Locate the cell with the specified text and output its (X, Y) center coordinate. 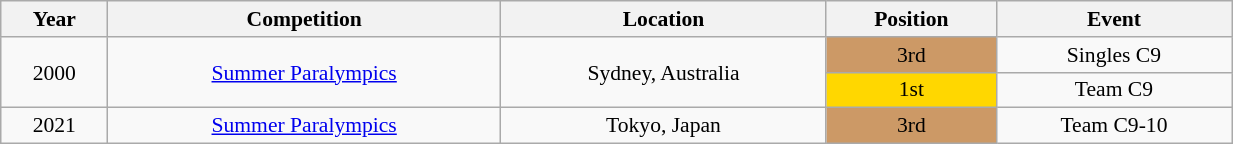
Event (1114, 19)
Sydney, Australia (663, 72)
Location (663, 19)
Year (54, 19)
Singles C9 (1114, 55)
Position (911, 19)
Team C9 (1114, 90)
2021 (54, 126)
Competition (304, 19)
2000 (54, 72)
1st (911, 90)
Tokyo, Japan (663, 126)
Team C9-10 (1114, 126)
